Extract the [X, Y] coordinate from the center of the cell holding the provided text.  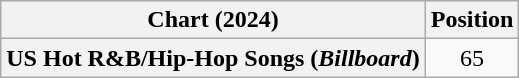
US Hot R&B/Hip-Hop Songs (Billboard) [213, 58]
Position [472, 20]
Chart (2024) [213, 20]
65 [472, 58]
